Identify which cell holds the provided text, then report its [X, Y] central coordinate. 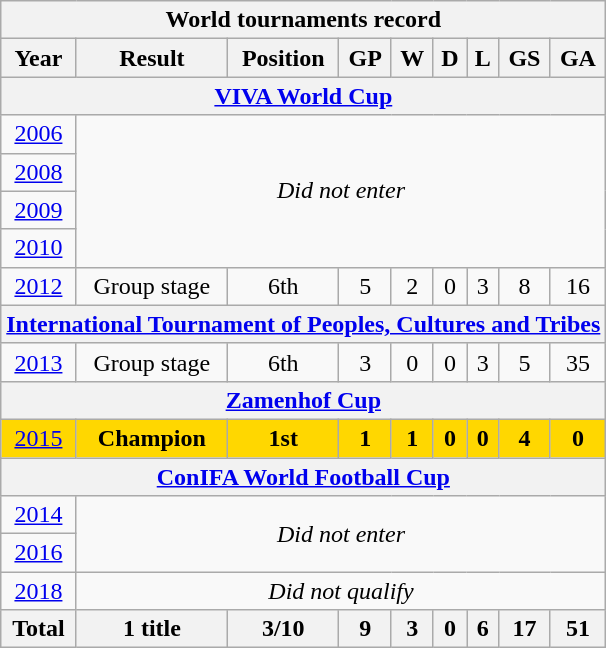
L [483, 58]
GS [524, 58]
Year [38, 58]
2016 [38, 553]
8 [524, 286]
International Tournament of Peoples, Cultures and Tribes [304, 324]
2006 [38, 134]
Did not qualify [341, 591]
GP [366, 58]
ConIFA World Football Cup [304, 477]
Position [284, 58]
16 [578, 286]
2015 [38, 438]
W [412, 58]
4 [524, 438]
6 [483, 629]
2018 [38, 591]
1st [284, 438]
World tournaments record [304, 20]
51 [578, 629]
1 title [152, 629]
3/10 [284, 629]
Zamenhof Cup [304, 400]
Champion [152, 438]
Total [38, 629]
2 [412, 286]
9 [366, 629]
2013 [38, 362]
2012 [38, 286]
17 [524, 629]
2014 [38, 515]
2009 [38, 210]
D [450, 58]
2008 [38, 172]
GA [578, 58]
2010 [38, 248]
35 [578, 362]
Result [152, 58]
VIVA World Cup [304, 96]
